Extract the [x, y] coordinate from the center of the cell holding the provided text.  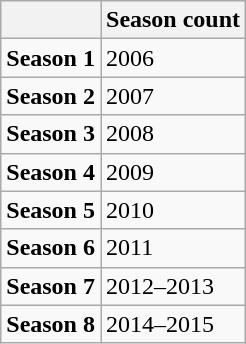
2011 [172, 248]
Season 5 [51, 210]
Season 8 [51, 324]
Season 6 [51, 248]
Season 7 [51, 286]
2007 [172, 96]
2010 [172, 210]
2014–2015 [172, 324]
Season 2 [51, 96]
2008 [172, 134]
Season 4 [51, 172]
Season 3 [51, 134]
2006 [172, 58]
Season count [172, 20]
2012–2013 [172, 286]
2009 [172, 172]
Season 1 [51, 58]
